Find where the given text appears and provide that cell's center as [x, y] coordinate. 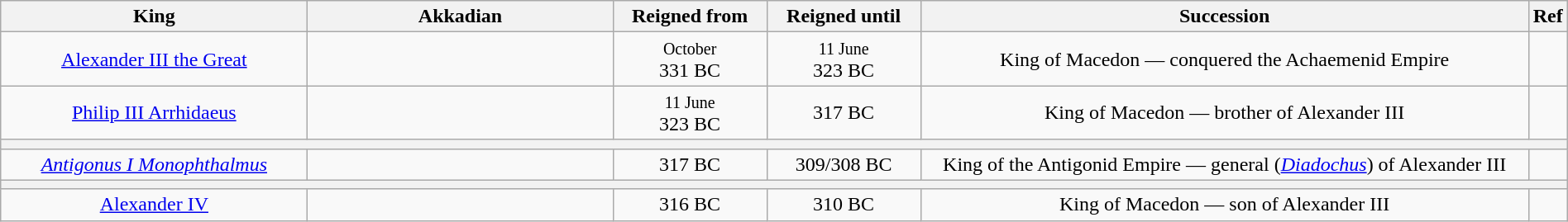
King of Macedon — brother of Alexander III [1224, 112]
310 BC [844, 205]
316 BC [690, 205]
Alexander III the Great [154, 59]
King of Macedon — son of Alexander III [1224, 205]
Succession [1224, 17]
King of Macedon — conquered the Achaemenid Empire [1224, 59]
Antigonus I Monophthalmus [154, 164]
King [154, 17]
Ref [1548, 17]
King of the Antigonid Empire — general (Diadochus) of Alexander III [1224, 164]
Akkadian [460, 17]
Reigned until [844, 17]
309/308 BC [844, 164]
Philip III Arrhidaeus [154, 112]
October331 BC [690, 59]
Alexander IV [154, 205]
Reigned from [690, 17]
